Pinpoint the cell where the given text exists, returning its [X, Y] midpoint coordinate. 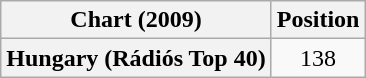
Position [318, 20]
138 [318, 58]
Hungary (Rádiós Top 40) [136, 58]
Chart (2009) [136, 20]
